Determine the (x, y) coordinate at the center of the cell enclosing the given text.  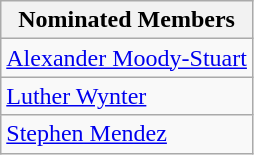
Nominated Members (127, 20)
Alexander Moody-Stuart (127, 58)
Luther Wynter (127, 96)
Stephen Mendez (127, 134)
